Pinpoint the cell where the given text exists, returning its [x, y] midpoint coordinate. 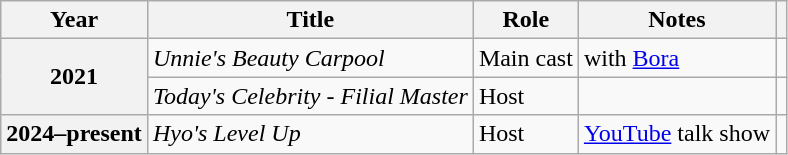
Notes [676, 20]
with Bora [676, 58]
Hyo's Level Up [310, 134]
2024–present [74, 134]
Main cast [526, 58]
Year [74, 20]
Role [526, 20]
Unnie's Beauty Carpool [310, 58]
Title [310, 20]
Today's Celebrity - Filial Master [310, 96]
YouTube talk show [676, 134]
2021 [74, 77]
